Determine the [x, y] coordinate at the center of the cell enclosing the given text.  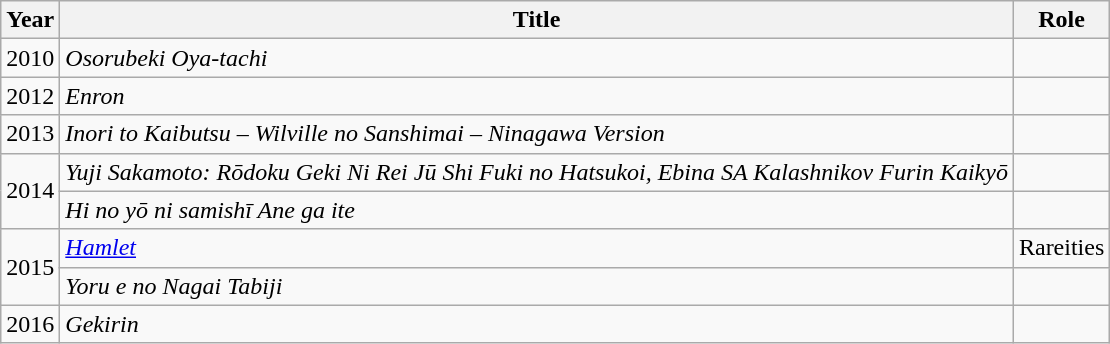
Inori to Kaibutsu – Wilville no Sanshimai – Ninagawa Version [537, 134]
Rareities [1061, 248]
Osorubeki Oya-tachi [537, 58]
2016 [30, 324]
Enron [537, 96]
2010 [30, 58]
Gekirin [537, 324]
Hi no yō ni samishī Ane ga ite [537, 210]
Yoru e no Nagai Tabiji [537, 286]
2015 [30, 267]
Title [537, 20]
Yuji Sakamoto: Rōdoku Geki Ni Rei Jū Shi Fuki no Hatsukoi, Ebina SA Kalashnikov Furin Kaikyō [537, 172]
2014 [30, 191]
2013 [30, 134]
Year [30, 20]
Role [1061, 20]
Hamlet [537, 248]
2012 [30, 96]
